Extract the [X, Y] coordinate from the center of the cell holding the provided text.  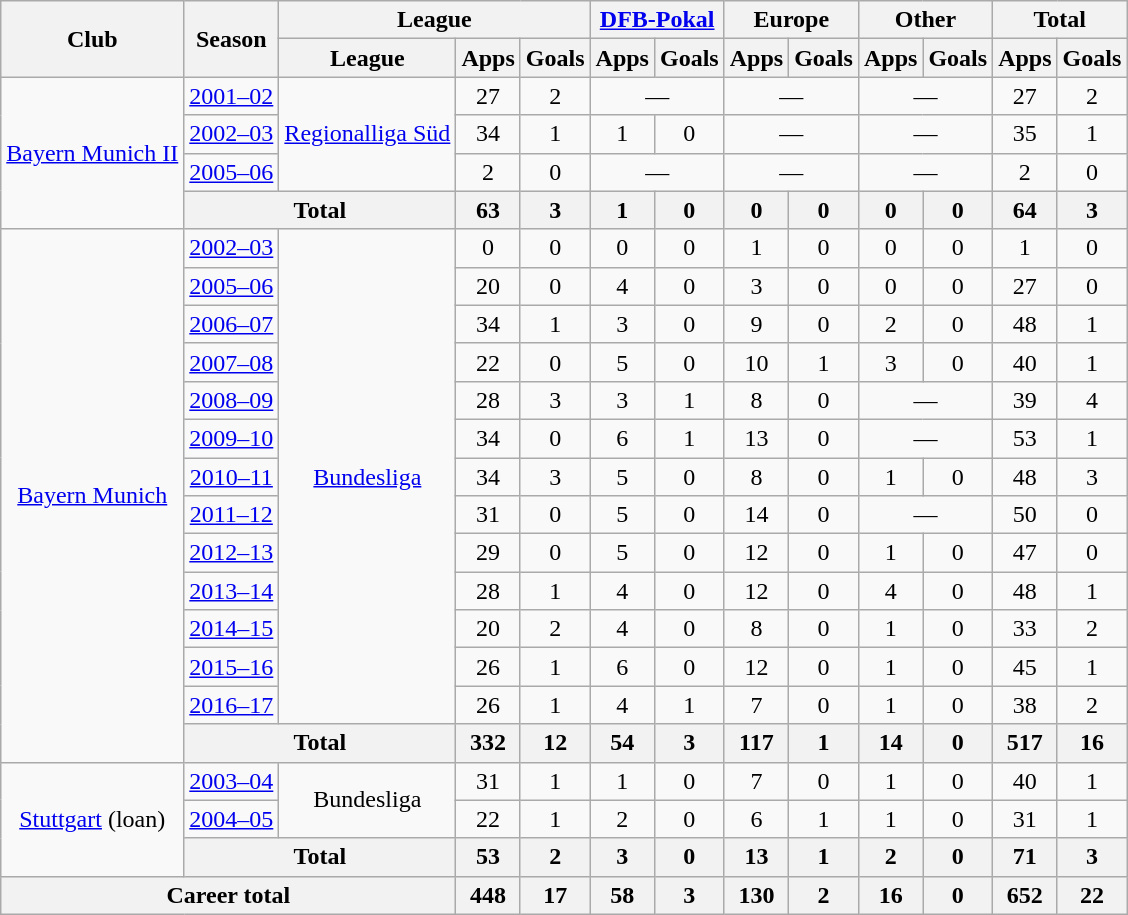
2015–16 [232, 667]
2011–12 [232, 515]
2001–02 [232, 96]
2007–08 [232, 362]
47 [1025, 553]
2012–13 [232, 553]
DFB-Pokal [657, 20]
2016–17 [232, 705]
2004–05 [232, 819]
2008–09 [232, 400]
Career total [228, 895]
29 [488, 553]
2006–07 [232, 324]
2013–14 [232, 591]
33 [1025, 629]
58 [622, 895]
Europe [791, 20]
Stuttgart (loan) [92, 819]
9 [756, 324]
517 [1025, 743]
117 [756, 743]
64 [1025, 210]
54 [622, 743]
63 [488, 210]
Bayern Munich [92, 496]
Regionalliga Süd [368, 134]
50 [1025, 515]
Bayern Munich II [92, 153]
Club [92, 39]
Other [925, 20]
652 [1025, 895]
2009–10 [232, 438]
130 [756, 895]
35 [1025, 134]
10 [756, 362]
45 [1025, 667]
39 [1025, 400]
332 [488, 743]
2014–15 [232, 629]
2010–11 [232, 477]
71 [1025, 857]
2003–04 [232, 781]
38 [1025, 705]
17 [555, 895]
Season [232, 39]
448 [488, 895]
